From the cell containing the given text, extract its center point as [X, Y] coordinate. 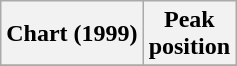
Chart (1999) [72, 34]
Peak position [189, 34]
